Capture the cell that displays the provided text and extract its [x, y] central coordinate. 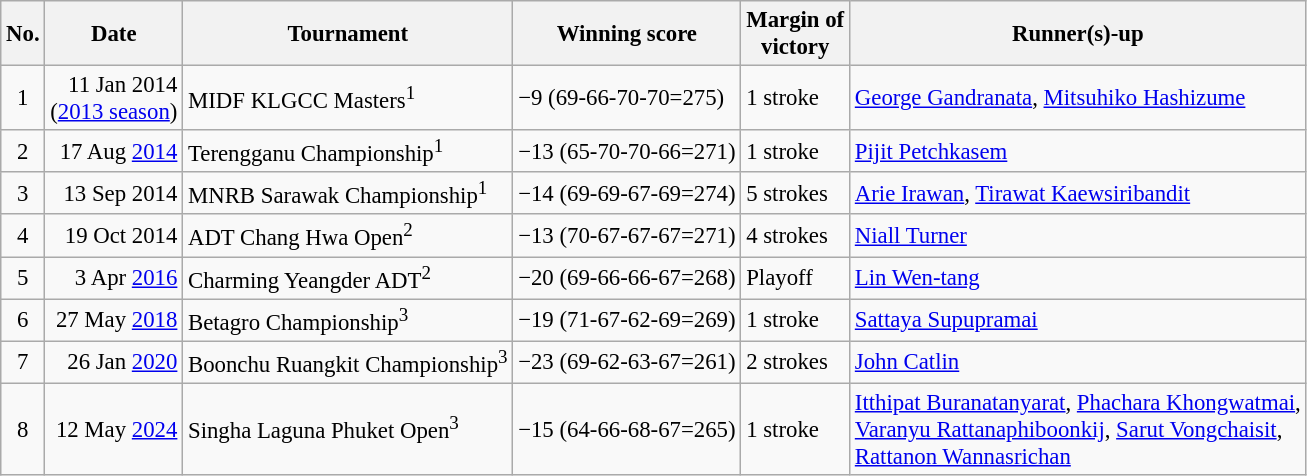
Runner(s)-up [1078, 34]
MNRB Sarawak Championship1 [348, 193]
Tournament [348, 34]
−20 (69-66-66-67=268) [627, 278]
11 Jan 2014(2013 season) [114, 98]
−13 (70-67-67-67=271) [627, 235]
Margin ofvictory [796, 34]
−13 (65-70-70-66=271) [627, 151]
ADT Chang Hwa Open2 [348, 235]
3 [23, 193]
−9 (69-66-70-70=275) [627, 98]
Singha Laguna Phuket Open3 [348, 429]
5 strokes [796, 193]
4 strokes [796, 235]
5 [23, 278]
−19 (71-67-62-69=269) [627, 320]
19 Oct 2014 [114, 235]
Winning score [627, 34]
Arie Irawan, Tirawat Kaewsiribandit [1078, 193]
Itthipat Buranatanyarat, Phachara Khongwatmai, Varanyu Rattanaphiboonkij, Sarut Vongchaisit, Rattanon Wannasrichan [1078, 429]
2 strokes [796, 362]
1 [23, 98]
MIDF KLGCC Masters1 [348, 98]
13 Sep 2014 [114, 193]
Sattaya Supupramai [1078, 320]
3 Apr 2016 [114, 278]
12 May 2024 [114, 429]
4 [23, 235]
2 [23, 151]
Date [114, 34]
Terengganu Championship1 [348, 151]
Lin Wen-tang [1078, 278]
Niall Turner [1078, 235]
Boonchu Ruangkit Championship3 [348, 362]
27 May 2018 [114, 320]
6 [23, 320]
Charming Yeangder ADT2 [348, 278]
7 [23, 362]
No. [23, 34]
17 Aug 2014 [114, 151]
George Gandranata, Mitsuhiko Hashizume [1078, 98]
−14 (69-69-67-69=274) [627, 193]
Playoff [796, 278]
Betagro Championship3 [348, 320]
−23 (69-62-63-67=261) [627, 362]
Pijit Petchkasem [1078, 151]
John Catlin [1078, 362]
−15 (64-66-68-67=265) [627, 429]
8 [23, 429]
26 Jan 2020 [114, 362]
